For the text-containing cell, return its midpoint in [X, Y] coordinate format. 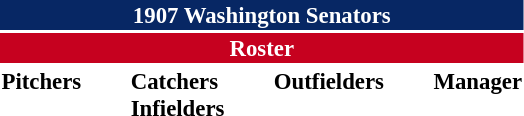
1907 Washington Senators [262, 15]
Roster [262, 48]
